Return (X, Y) of the center of cell containing provided text 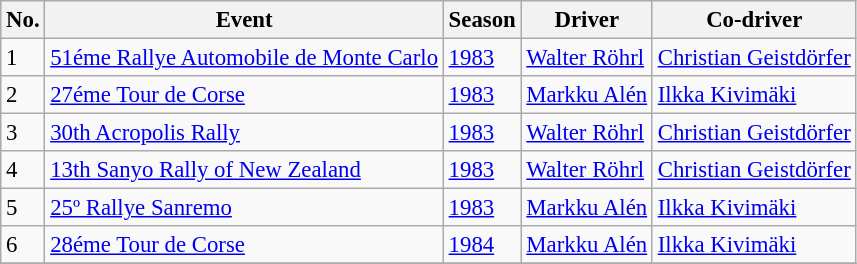
30th Acropolis Rally (244, 133)
1984 (482, 245)
4 (23, 170)
27éme Tour de Corse (244, 95)
2 (23, 95)
Event (244, 20)
25º Rallye Sanremo (244, 208)
Co-driver (754, 20)
Season (482, 20)
3 (23, 133)
5 (23, 208)
13th Sanyo Rally of New Zealand (244, 170)
28éme Tour de Corse (244, 245)
No. (23, 20)
6 (23, 245)
Driver (586, 20)
1 (23, 58)
51éme Rallye Automobile de Monte Carlo (244, 58)
